Search for the cell housing the specified text and yield its [X, Y] center coordinate. 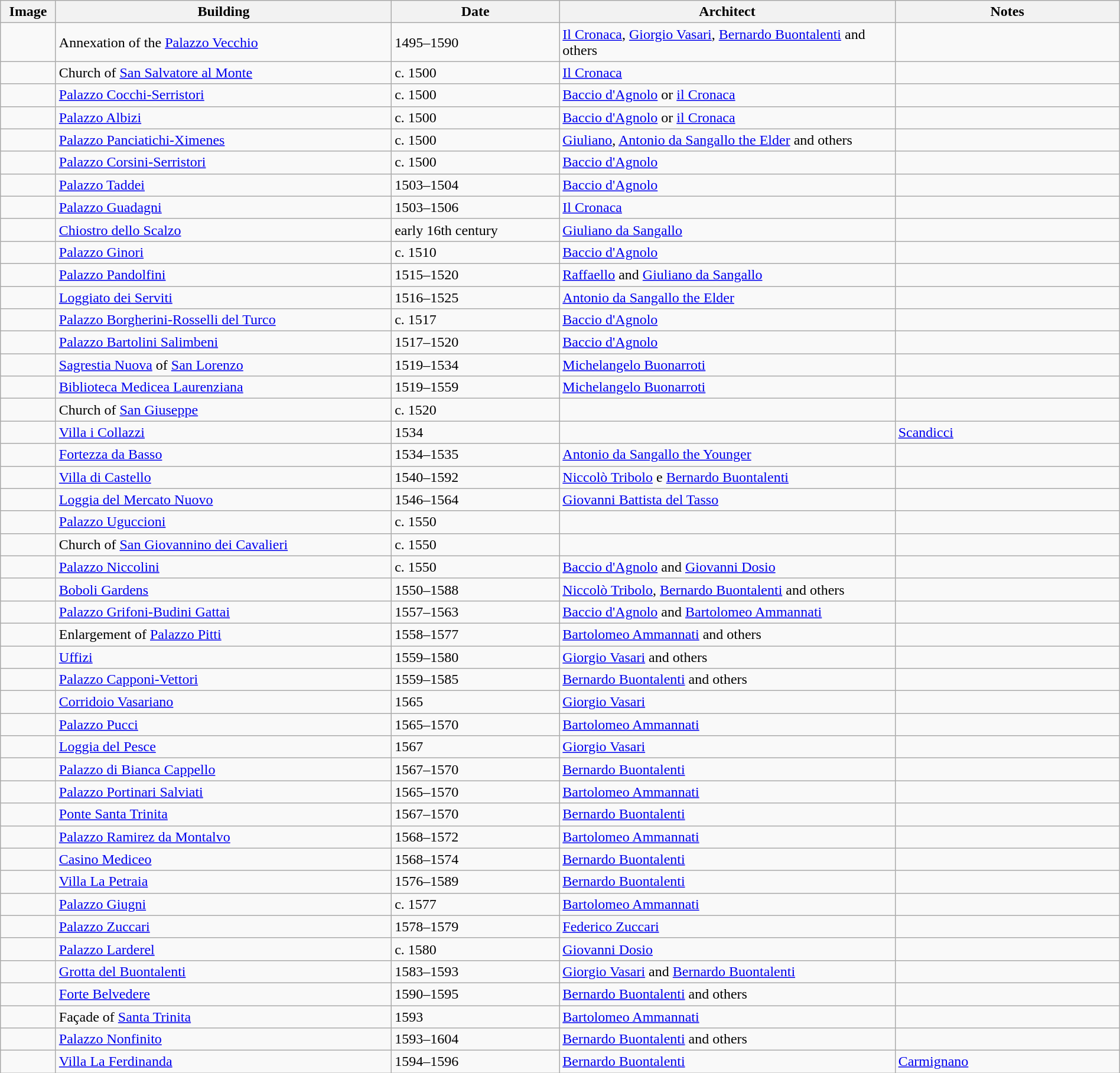
1576–1589 [476, 882]
Villa di Castello [223, 477]
Antonio da Sangallo the Elder [727, 297]
1519–1559 [476, 387]
1567 [476, 747]
Annexation of the Palazzo Vecchio [223, 43]
Palazzo Larderel [223, 949]
Church of San Salvatore al Monte [223, 73]
Palazzo Grifoni-Budini Gattai [223, 612]
Date [476, 12]
Giorgio Vasari and others [727, 657]
1495–1590 [476, 43]
1519–1534 [476, 365]
Biblioteca Medicea Laurenziana [223, 387]
Building [223, 12]
Loggia del Mercato Nuovo [223, 500]
Giovanni Battista del Tasso [727, 500]
Architect [727, 12]
c. 1580 [476, 949]
Palazzo Guadagni [223, 207]
1534 [476, 432]
Enlargement of Palazzo Pitti [223, 634]
Uffizi [223, 657]
1593 [476, 1016]
Sagrestia Nuova of San Lorenzo [223, 365]
1550–1588 [476, 589]
Scandicci [1007, 432]
Church of San Giuseppe [223, 410]
Palazzo Nonfinito [223, 1039]
Forte Belvedere [223, 994]
1568–1572 [476, 837]
Baccio d'Agnolo and Bartolomeo Ammannati [727, 612]
Federico Zuccari [727, 927]
Boboli Gardens [223, 589]
Giovanni Dosio [727, 949]
1565 [476, 702]
Villa i Collazzi [223, 432]
Giorgio Vasari and Bernardo Buontalenti [727, 971]
Villa La Petraia [223, 882]
Church of San Giovannino dei Cavalieri [223, 544]
1503–1504 [476, 185]
1515–1520 [476, 275]
Il Cronaca, Giorgio Vasari, Bernardo Buontalenti and others [727, 43]
Palazzo Capponi-Vettori [223, 680]
c. 1510 [476, 252]
Palazzo Ginori [223, 252]
1594–1596 [476, 1062]
Raffaello and Giuliano da Sangallo [727, 275]
1583–1593 [476, 971]
Palazzo Portinari Salviati [223, 792]
Villa La Ferdinanda [223, 1062]
Palazzo Ramirez da Montalvo [223, 837]
Palazzo Borgherini-Rosselli del Turco [223, 320]
1557–1563 [476, 612]
Palazzo di Bianca Cappello [223, 769]
Palazzo Zuccari [223, 927]
1578–1579 [476, 927]
Palazzo Corsini-Serristori [223, 162]
Notes [1007, 12]
Fortezza da Basso [223, 455]
Palazzo Panciatichi-Ximenes [223, 140]
Palazzo Taddei [223, 185]
1517–1520 [476, 343]
Loggiato dei Serviti [223, 297]
1559–1580 [476, 657]
Palazzo Bartolini Salimbeni [223, 343]
Casino Mediceo [223, 859]
Façade of Santa Trinita [223, 1016]
Giuliano, Antonio da Sangallo the Elder and others [727, 140]
Antonio da Sangallo the Younger [727, 455]
Chiostro dello Scalzo [223, 230]
c. 1520 [476, 410]
Palazzo Uguccioni [223, 522]
1559–1585 [476, 680]
Carmignano [1007, 1062]
Bartolomeo Ammannati and others [727, 634]
Palazzo Cocchi-Serristori [223, 95]
Loggia del Pesce [223, 747]
Palazzo Pandolfini [223, 275]
early 16th century [476, 230]
1534–1535 [476, 455]
c. 1577 [476, 904]
Palazzo Albizi [223, 118]
Corridoio Vasariano [223, 702]
1503–1506 [476, 207]
Baccio d'Agnolo and Giovanni Dosio [727, 567]
1558–1577 [476, 634]
1593–1604 [476, 1039]
Giuliano da Sangallo [727, 230]
Palazzo Pucci [223, 725]
1568–1574 [476, 859]
Image [28, 12]
Niccolò Tribolo e Bernardo Buontalenti [727, 477]
Ponte Santa Trinita [223, 814]
1590–1595 [476, 994]
Grotta del Buontalenti [223, 971]
Niccolò Tribolo, Bernardo Buontalenti and others [727, 589]
Palazzo Niccolini [223, 567]
1546–1564 [476, 500]
Palazzo Giugni [223, 904]
1516–1525 [476, 297]
1540–1592 [476, 477]
c. 1517 [476, 320]
